Output the [X, Y] coordinate of the center of the cell containing the given text.  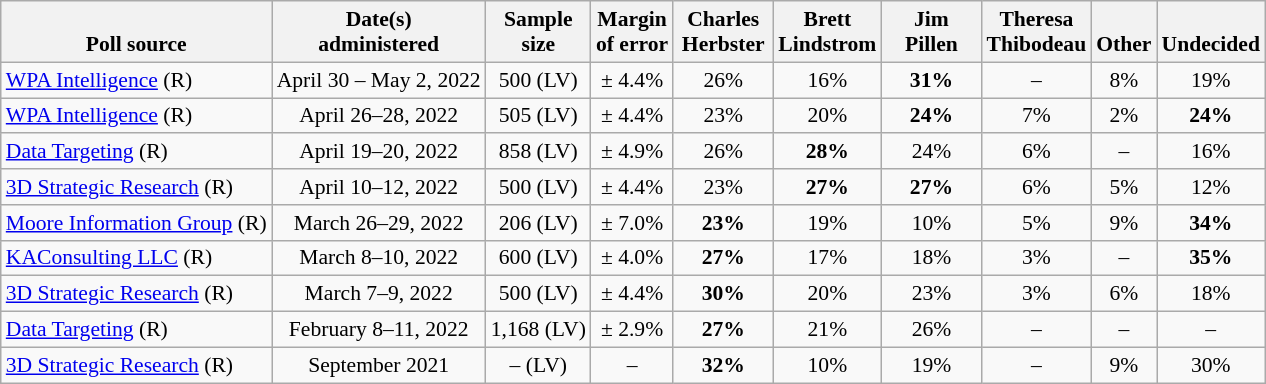
7% [1037, 116]
CharlesHerbster [723, 32]
Poll source [136, 32]
8% [1124, 80]
± 7.0% [632, 223]
206 (LV) [538, 223]
Undecided [1210, 32]
± 4.0% [632, 258]
April 10–12, 2022 [379, 187]
KAConsulting LLC (R) [136, 258]
505 (LV) [538, 116]
April 30 – May 2, 2022 [379, 80]
February 8–11, 2022 [379, 330]
21% [827, 330]
Date(s)administered [379, 32]
BrettLindstrom [827, 32]
September 2021 [379, 365]
12% [1210, 187]
Samplesize [538, 32]
March 26–29, 2022 [379, 223]
Moore Information Group (R) [136, 223]
TheresaThibodeau [1037, 32]
28% [827, 152]
March 8–10, 2022 [379, 258]
Marginof error [632, 32]
1,168 (LV) [538, 330]
2% [1124, 116]
JimPillen [931, 32]
35% [1210, 258]
± 4.9% [632, 152]
34% [1210, 223]
± 2.9% [632, 330]
31% [931, 80]
– (LV) [538, 365]
17% [827, 258]
600 (LV) [538, 258]
April 26–28, 2022 [379, 116]
April 19–20, 2022 [379, 152]
32% [723, 365]
Other [1124, 32]
858 (LV) [538, 152]
March 7–9, 2022 [379, 294]
